Locate the cell with the specified text and output its [X, Y] center coordinate. 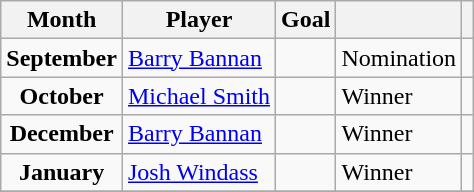
Michael Smith [198, 96]
Month [62, 20]
September [62, 58]
October [62, 96]
Nomination [399, 58]
January [62, 172]
Josh Windass [198, 172]
Goal [306, 20]
December [62, 134]
Player [198, 20]
